For the text-containing cell, return its midpoint in [X, Y] coordinate format. 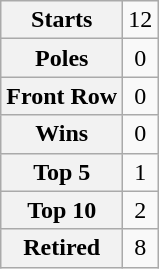
8 [140, 248]
Front Row [62, 96]
Wins [62, 134]
1 [140, 172]
Top 10 [62, 210]
Starts [62, 20]
2 [140, 210]
Poles [62, 58]
12 [140, 20]
Top 5 [62, 172]
Retired [62, 248]
